Locate the cell with the specified text and output its [X, Y] center coordinate. 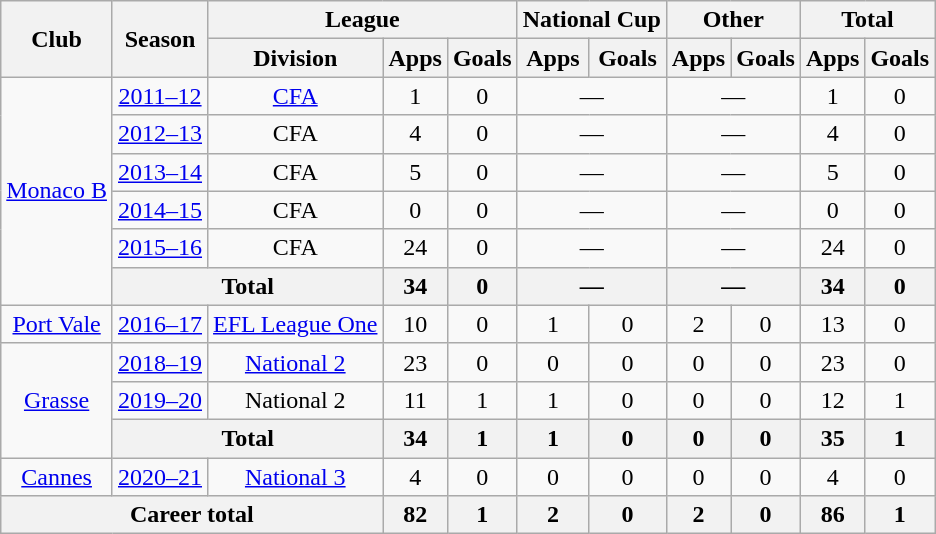
12 [832, 400]
2018–19 [160, 362]
National Cup [592, 20]
82 [415, 515]
2015–16 [160, 248]
Club [57, 39]
Division [296, 58]
Other [733, 20]
2013–14 [160, 172]
Season [160, 39]
Grasse [57, 400]
Port Vale [57, 324]
Monaco B [57, 191]
2012–13 [160, 134]
2016–17 [160, 324]
2011–12 [160, 96]
2020–21 [160, 477]
Career total [192, 515]
35 [832, 438]
13 [832, 324]
11 [415, 400]
EFL League One [296, 324]
86 [832, 515]
10 [415, 324]
2014–15 [160, 210]
National 3 [296, 477]
Cannes [57, 477]
2019–20 [160, 400]
League [363, 20]
